Scan for the cell matching the given text and deliver its (x, y) coordinate at center. 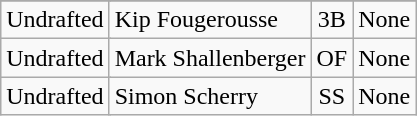
Simon Scherry (210, 96)
SS (332, 96)
Mark Shallenberger (210, 58)
OF (332, 58)
3B (332, 20)
Kip Fougerousse (210, 20)
